Output the [X, Y] coordinate of the center of the cell containing the given text.  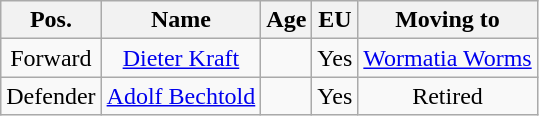
Forward [51, 58]
Age [286, 20]
Moving to [448, 20]
Adolf Bechtold [181, 96]
Dieter Kraft [181, 58]
Name [181, 20]
EU [335, 20]
Retired [448, 96]
Wormatia Worms [448, 58]
Pos. [51, 20]
Defender [51, 96]
